Identify which cell holds the provided text, then report its (X, Y) central coordinate. 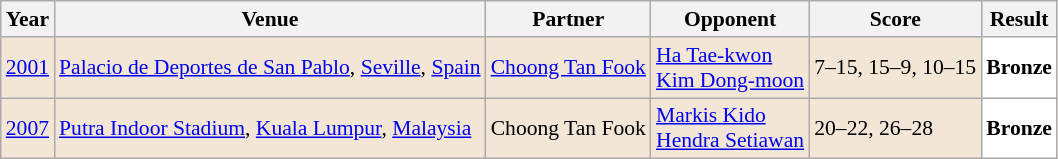
2007 (28, 128)
Ha Tae-kwon Kim Dong-moon (730, 68)
Partner (568, 19)
Opponent (730, 19)
Palacio de Deportes de San Pablo, Seville, Spain (270, 68)
7–15, 15–9, 10–15 (895, 68)
20–22, 26–28 (895, 128)
Putra Indoor Stadium, Kuala Lumpur, Malaysia (270, 128)
Year (28, 19)
Venue (270, 19)
2001 (28, 68)
Score (895, 19)
Result (1019, 19)
Markis Kido Hendra Setiawan (730, 128)
